Search for the cell housing the specified text and yield its (X, Y) center coordinate. 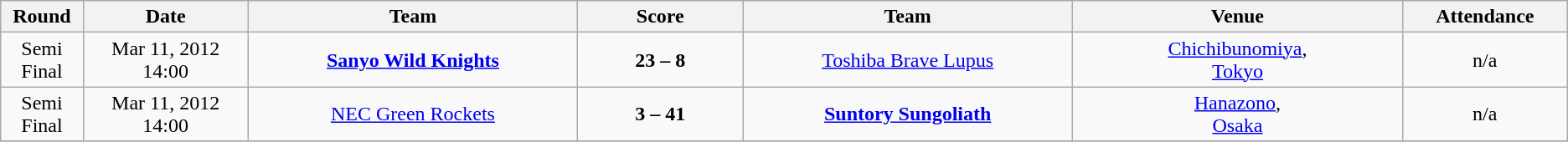
NEC Green Rockets (413, 114)
Date (166, 17)
Chichibunomiya,Tokyo (1238, 60)
Suntory Sungoliath (908, 114)
Round (42, 17)
Toshiba Brave Lupus (908, 60)
Score (660, 17)
3 – 41 (660, 114)
23 – 8 (660, 60)
Hanazono,Osaka (1238, 114)
Attendance (1484, 17)
Sanyo Wild Knights (413, 60)
Venue (1238, 17)
